Pinpoint the cell where the given text exists, returning its [X, Y] midpoint coordinate. 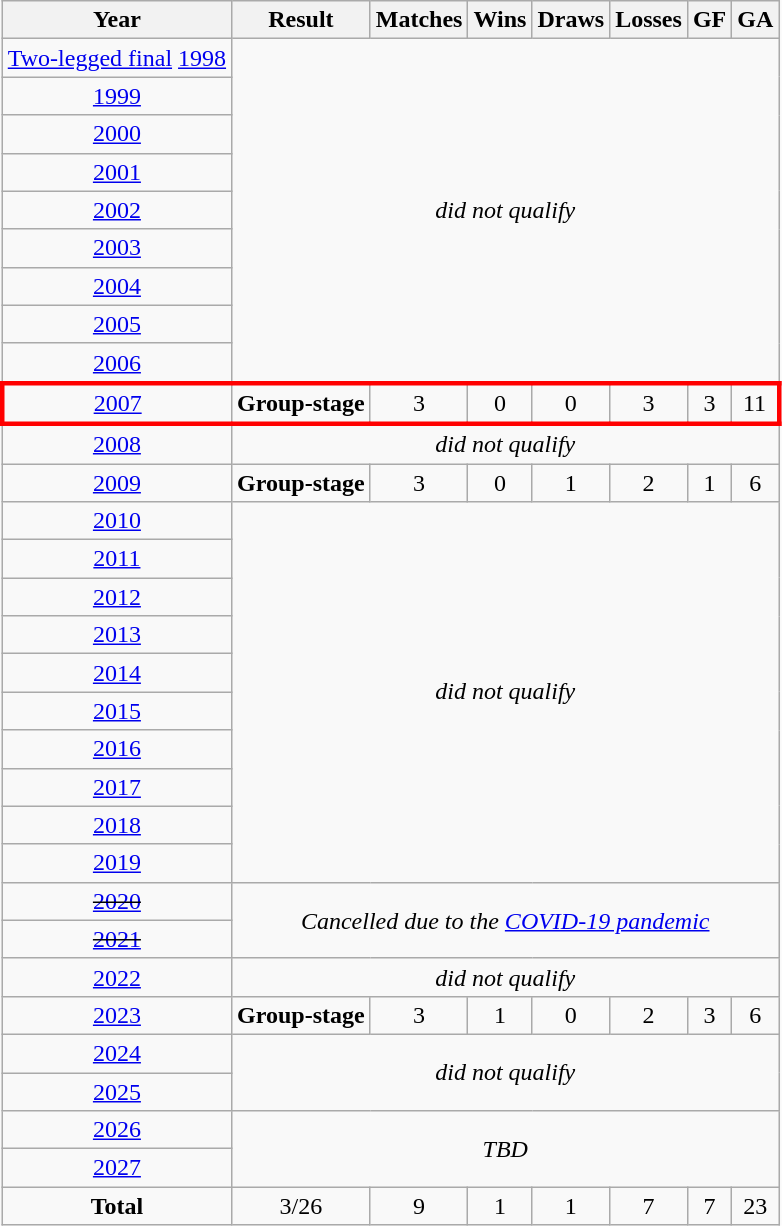
2017 [116, 787]
2021 [116, 939]
2006 [116, 363]
Draws [571, 20]
2007 [116, 404]
2004 [116, 286]
3/26 [302, 1206]
Year [116, 20]
2005 [116, 324]
2024 [116, 1053]
2013 [116, 635]
2009 [116, 483]
TBD [506, 1149]
2001 [116, 172]
2002 [116, 210]
2022 [116, 977]
2000 [116, 134]
2019 [116, 863]
2016 [116, 749]
Wins [500, 20]
2014 [116, 673]
9 [419, 1206]
2011 [116, 559]
2027 [116, 1168]
23 [756, 1206]
2010 [116, 521]
2023 [116, 1015]
2003 [116, 248]
Matches [419, 20]
2026 [116, 1130]
Two-legged final 1998 [116, 58]
Total [116, 1206]
Result [302, 20]
2025 [116, 1091]
2020 [116, 901]
2008 [116, 444]
1999 [116, 96]
Losses [649, 20]
2015 [116, 711]
Cancelled due to the COVID-19 pandemic [506, 920]
GA [756, 20]
GF [709, 20]
11 [756, 404]
2018 [116, 825]
2012 [116, 597]
